Provide the [X, Y] coordinate of the cell's center where the given text is located.  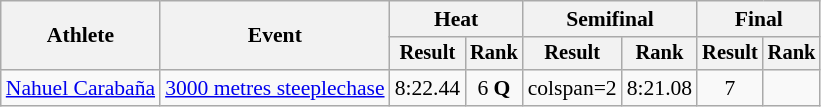
Heat [456, 19]
colspan=2 [572, 88]
Final [758, 19]
Athlete [80, 36]
8:22.44 [428, 88]
6 Q [494, 88]
Semifinal [610, 19]
8:21.08 [660, 88]
7 [730, 88]
Event [275, 36]
3000 metres steeplechase [275, 88]
Nahuel Carabaña [80, 88]
